Locate the cell with the specified text and output its [X, Y] center coordinate. 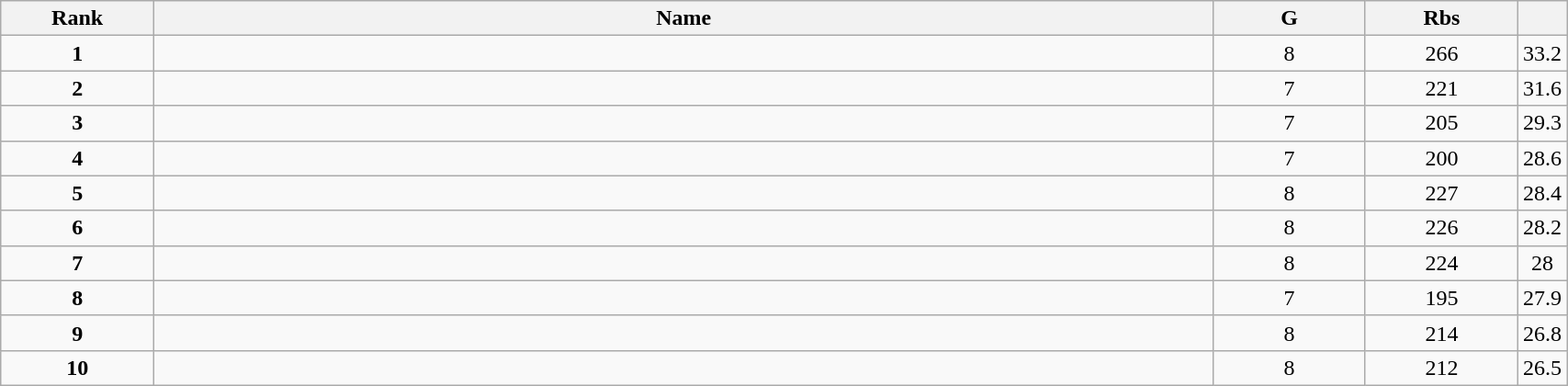
221 [1441, 88]
3 [77, 123]
212 [1441, 368]
28.6 [1543, 158]
200 [1441, 158]
6 [77, 228]
Rank [77, 18]
10 [77, 368]
G [1290, 18]
28.2 [1543, 228]
214 [1441, 333]
31.6 [1543, 88]
1 [77, 53]
29.3 [1543, 123]
266 [1441, 53]
28.4 [1543, 193]
28 [1543, 263]
227 [1441, 193]
33.2 [1543, 53]
Rbs [1441, 18]
224 [1441, 263]
Name [683, 18]
205 [1441, 123]
26.8 [1543, 333]
195 [1441, 298]
27.9 [1543, 298]
4 [77, 158]
26.5 [1543, 368]
5 [77, 193]
226 [1441, 228]
9 [77, 333]
2 [77, 88]
